Extract the (X, Y) coordinate from the center of the cell holding the provided text.  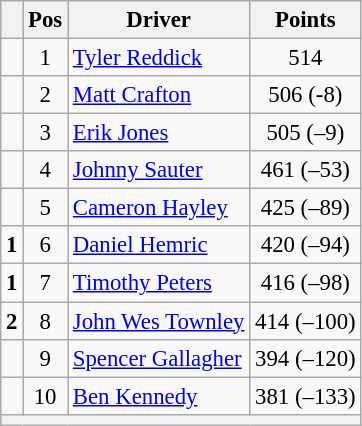
9 (46, 358)
Erik Jones (159, 133)
Johnny Sauter (159, 170)
514 (306, 58)
381 (–133) (306, 396)
Daniel Hemric (159, 245)
Tyler Reddick (159, 58)
394 (–120) (306, 358)
Driver (159, 20)
Cameron Hayley (159, 208)
5 (46, 208)
Timothy Peters (159, 283)
506 (-8) (306, 95)
Spencer Gallagher (159, 358)
10 (46, 396)
420 (–94) (306, 245)
Points (306, 20)
425 (–89) (306, 208)
8 (46, 321)
7 (46, 283)
6 (46, 245)
John Wes Townley (159, 321)
Ben Kennedy (159, 396)
3 (46, 133)
461 (–53) (306, 170)
Matt Crafton (159, 95)
Pos (46, 20)
4 (46, 170)
505 (–9) (306, 133)
414 (–100) (306, 321)
416 (–98) (306, 283)
